Detect which cell encompasses the target text, then output its [x, y] center coordinate. 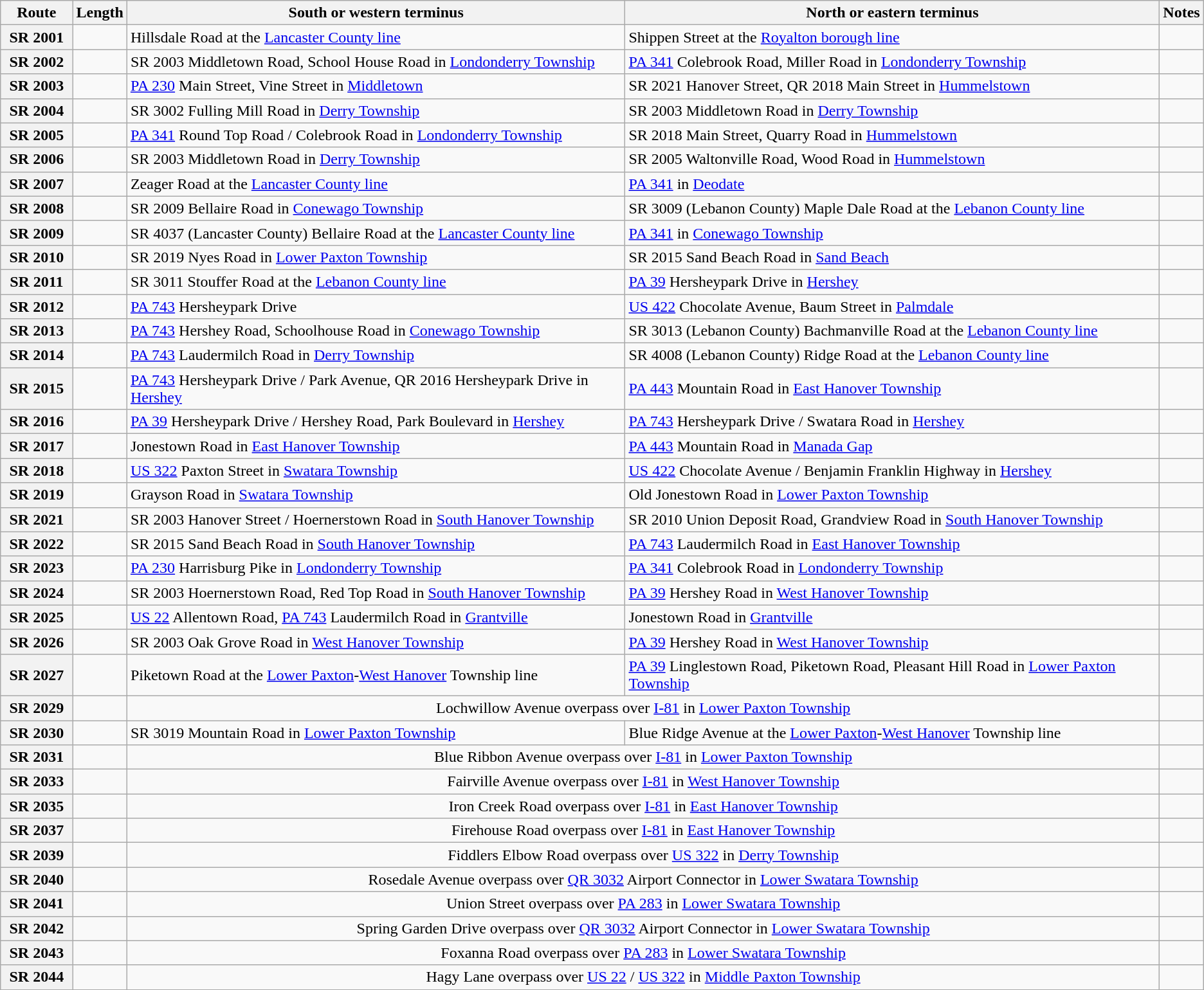
PA 743 Hershey Road, Schoolhouse Road in Conewago Township [376, 331]
SR 2026 [37, 642]
PA 743 Hersheypark Drive / Swatara Road in Hershey [893, 422]
Jonestown Road in Grantville [893, 617]
SR 2004 [37, 111]
Old Jonestown Road in Lower Paxton Township [893, 495]
Iron Creek Road overpass over I-81 in East Hanover Township [643, 806]
North or eastern terminus [893, 13]
SR 2013 [37, 331]
SR 2018 Main Street, Quarry Road in Hummelstown [893, 135]
Rosedale Avenue overpass over QR 3032 Airport Connector in Lower Swatara Township [643, 879]
PA 341 Colebrook Road, Miller Road in Londonderry Township [893, 62]
PA 443 Mountain Road in East Hanover Township [893, 388]
SR 2014 [37, 355]
SR 2027 [37, 675]
SR 4008 (Lebanon County) Ridge Road at the Lebanon County line [893, 355]
Blue Ribbon Avenue overpass over I-81 in Lower Paxton Township [643, 757]
SR 2022 [37, 544]
PA 341 Round Top Road / Colebrook Road in Londonderry Township [376, 135]
Length [100, 13]
SR 2010 Union Deposit Road, Grandview Road in South Hanover Township [893, 519]
SR 3019 Mountain Road in Lower Paxton Township [376, 732]
Hillsdale Road at the Lancaster County line [376, 37]
SR 2031 [37, 757]
US 422 Chocolate Avenue, Baum Street in Palmdale [893, 307]
SR 2009 Bellaire Road in Conewago Township [376, 208]
US 22 Allentown Road, PA 743 Laudermilch Road in Grantville [376, 617]
SR 2002 [37, 62]
SR 2024 [37, 593]
SR 2015 [37, 388]
SR 2021 [37, 519]
SR 2039 [37, 855]
SR 2037 [37, 831]
SR 3011 Stouffer Road at the Lebanon County line [376, 282]
PA 39 Linglestown Road, Piketown Road, Pleasant Hill Road in Lower Paxton Township [893, 675]
SR 2018 [37, 471]
SR 2003 Oak Grove Road in West Hanover Township [376, 642]
SR 2012 [37, 307]
Union Street overpass over PA 283 in Lower Swatara Township [643, 904]
US 322 Paxton Street in Swatara Township [376, 471]
SR 2005 [37, 135]
SR 2010 [37, 257]
SR 2008 [37, 208]
PA 743 Laudermilch Road in Derry Township [376, 355]
SR 2001 [37, 37]
Piketown Road at the Lower Paxton-West Hanover Township line [376, 675]
SR 2011 [37, 282]
SR 2023 [37, 568]
SR 3009 (Lebanon County) Maple Dale Road at the Lebanon County line [893, 208]
SR 4037 (Lancaster County) Bellaire Road at the Lancaster County line [376, 233]
SR 2019 Nyes Road in Lower Paxton Township [376, 257]
PA 743 Laudermilch Road in East Hanover Township [893, 544]
SR 2003 Hanover Street / Hoernerstown Road in South Hanover Township [376, 519]
SR 2035 [37, 806]
SR 3002 Fulling Mill Road in Derry Township [376, 111]
SR 2019 [37, 495]
Blue Ridge Avenue at the Lower Paxton-West Hanover Township line [893, 732]
Grayson Road in Swatara Township [376, 495]
SR 2044 [37, 977]
SR 2041 [37, 904]
SR 2021 Hanover Street, QR 2018 Main Street in Hummelstown [893, 86]
PA 743 Hersheypark Drive / Park Avenue, QR 2016 Hersheypark Drive in Hershey [376, 388]
SR 2017 [37, 446]
Lochwillow Avenue overpass over I-81 in Lower Paxton Township [643, 708]
SR 2003 [37, 86]
PA 341 Colebrook Road in Londonderry Township [893, 568]
SR 2015 Sand Beach Road in South Hanover Township [376, 544]
SR 2003 Hoernerstown Road, Red Top Road in South Hanover Township [376, 593]
PA 443 Mountain Road in Manada Gap [893, 446]
SR 2025 [37, 617]
Notes [1181, 13]
Fairville Avenue overpass over I-81 in West Hanover Township [643, 782]
SR 2042 [37, 928]
SR 2040 [37, 879]
SR 2015 Sand Beach Road in Sand Beach [893, 257]
Hagy Lane overpass over US 22 / US 322 in Middle Paxton Township [643, 977]
PA 39 Hersheypark Drive / Hershey Road, Park Boulevard in Hershey [376, 422]
US 422 Chocolate Avenue / Benjamin Franklin Highway in Hershey [893, 471]
SR 2009 [37, 233]
SR 2016 [37, 422]
Foxanna Road overpass over PA 283 in Lower Swatara Township [643, 953]
Firehouse Road overpass over I-81 in East Hanover Township [643, 831]
SR 3013 (Lebanon County) Bachmanville Road at the Lebanon County line [893, 331]
PA 341 in Conewago Township [893, 233]
PA 39 Hersheypark Drive in Hershey [893, 282]
South or western terminus [376, 13]
PA 341 in Deodate [893, 184]
Shippen Street at the Royalton borough line [893, 37]
PA 230 Harrisburg Pike in Londonderry Township [376, 568]
SR 2029 [37, 708]
Zeager Road at the Lancaster County line [376, 184]
SR 2005 Waltonville Road, Wood Road in Hummelstown [893, 159]
SR 2033 [37, 782]
Spring Garden Drive overpass over QR 3032 Airport Connector in Lower Swatara Township [643, 928]
PA 230 Main Street, Vine Street in Middletown [376, 86]
Fiddlers Elbow Road overpass over US 322 in Derry Township [643, 855]
SR 2003 Middletown Road, School House Road in Londonderry Township [376, 62]
SR 2030 [37, 732]
SR 2007 [37, 184]
SR 2043 [37, 953]
Route [37, 13]
PA 743 Hersheypark Drive [376, 307]
Jonestown Road in East Hanover Township [376, 446]
SR 2006 [37, 159]
